Capture the cell that displays the provided text and extract its (X, Y) central coordinate. 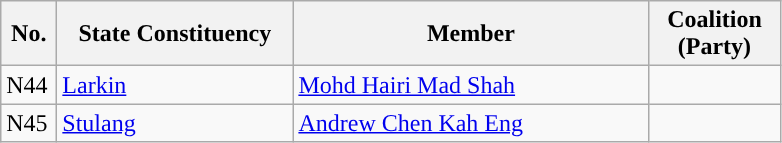
N44 (29, 85)
No. (29, 34)
N45 (29, 123)
Coalition (Party) (714, 34)
Mohd Hairi Mad Shah (471, 85)
State Constituency (175, 34)
Andrew Chen Kah Eng (471, 123)
Member (471, 34)
Stulang (175, 123)
Larkin (175, 85)
